Provide the (x, y) coordinate of the cell's center where the given text is located.  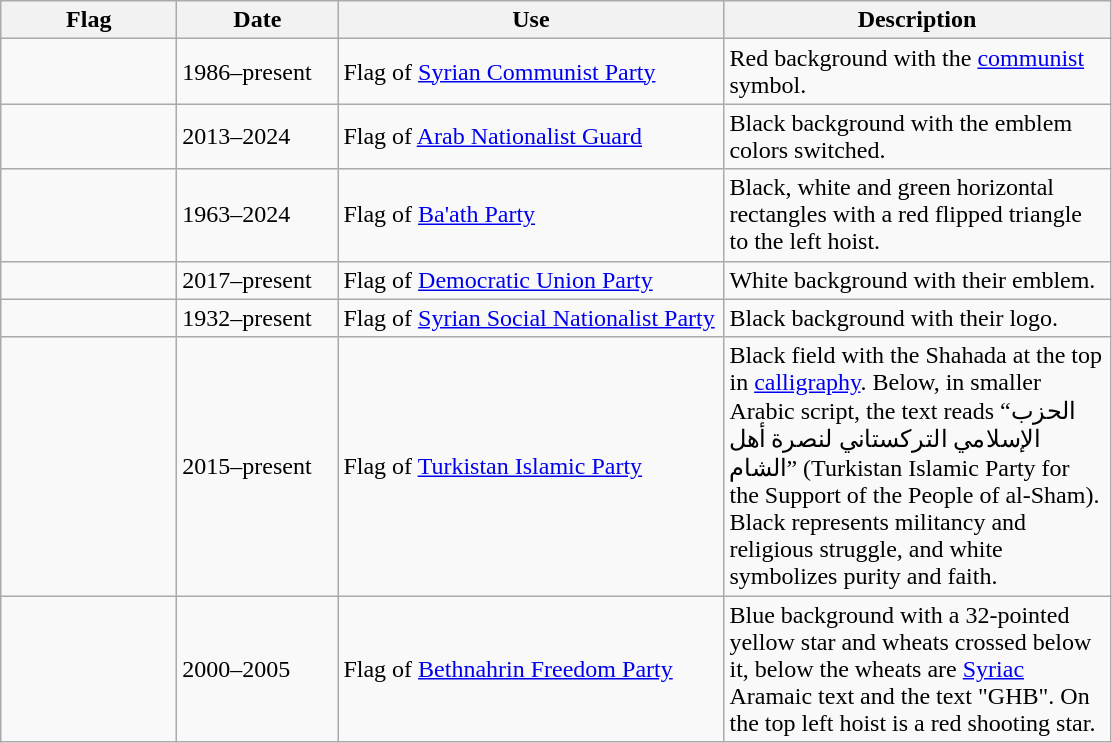
2017–present (258, 280)
Use (531, 20)
1986–present (258, 72)
Flag of Ba'ath Party (531, 215)
2000–2005 (258, 669)
Date (258, 20)
2013–2024 (258, 136)
Flag of Arab Nationalist Guard (531, 136)
Flag of Syrian Social Nationalist Party (531, 318)
Flag of Syrian Communist Party (531, 72)
Flag of Bethnahrin Freedom Party (531, 669)
Description (917, 20)
1932–present (258, 318)
Red background with the communist symbol. (917, 72)
Flag (89, 20)
Black background with the emblem colors switched. (917, 136)
1963–2024 (258, 215)
Flag of Democratic Union Party (531, 280)
Black background with their logo. (917, 318)
Black, white and green horizontal rectangles with a red flipped triangle to the left hoist. (917, 215)
2015–present (258, 466)
Flag of Turkistan Islamic Party (531, 466)
White background with their emblem. (917, 280)
